Pinpoint the cell where the given text exists, returning its [x, y] midpoint coordinate. 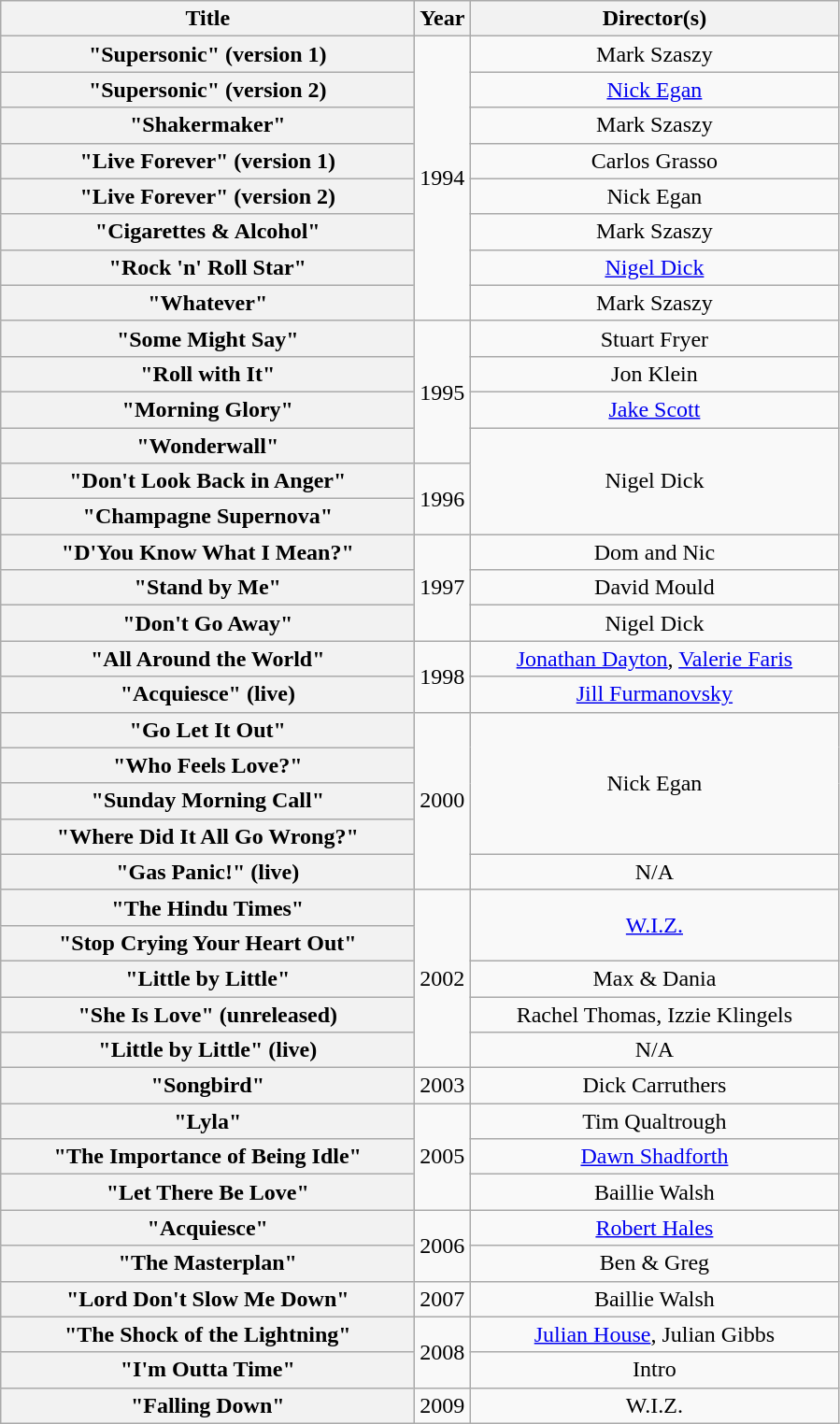
Dawn Shadforth [654, 1157]
"Little by Little" [207, 978]
"Live Forever" (version 2) [207, 196]
Julian House, Julian Gibbs [654, 1334]
"Let There Be Love" [207, 1192]
Carlos Grasso [654, 161]
Rachel Thomas, Izzie Klingels [654, 1014]
"The Importance of Being Idle" [207, 1157]
Intro [654, 1370]
Robert Hales [654, 1228]
2005 [443, 1157]
1995 [443, 392]
"Morning Glory" [207, 409]
Year [443, 19]
"Who Feels Love?" [207, 765]
Jonathan Dayton, Valerie Faris [654, 659]
Jill Furmanovsky [654, 694]
Tim Qualtrough [654, 1121]
"The Masterplan" [207, 1263]
"Some Might Say" [207, 338]
"Sunday Morning Call" [207, 801]
"Whatever" [207, 303]
"Stop Crying Your Heart Out" [207, 943]
2000 [443, 801]
"Roll with It" [207, 374]
"Gas Panic!" (live) [207, 872]
"The Shock of the Lightning" [207, 1334]
"Stand by Me" [207, 588]
"Lord Don't Slow Me Down" [207, 1299]
"Rock 'n' Roll Star" [207, 267]
"Don't Go Away" [207, 623]
"Don't Look Back in Anger" [207, 481]
"Songbird" [207, 1086]
2008 [443, 1352]
"D'You Know What I Mean?" [207, 552]
"Where Did It All Go Wrong?" [207, 836]
"Supersonic" (version 2) [207, 90]
"Wonderwall" [207, 446]
1996 [443, 499]
David Mould [654, 588]
2002 [443, 978]
"Go Let It Out" [207, 730]
1998 [443, 676]
"Acquiesce" [207, 1228]
Jake Scott [654, 409]
Jon Klein [654, 374]
Director(s) [654, 19]
2006 [443, 1246]
"Champagne Supernova" [207, 517]
1994 [443, 178]
"She Is Love" (unreleased) [207, 1014]
"Lyla" [207, 1121]
"I'm Outta Time" [207, 1370]
Dick Carruthers [654, 1086]
"Falling Down" [207, 1405]
"Live Forever" (version 1) [207, 161]
2009 [443, 1405]
1997 [443, 588]
2007 [443, 1299]
2003 [443, 1086]
"Little by Little" (live) [207, 1050]
"All Around the World" [207, 659]
"Supersonic" (version 1) [207, 54]
"Acquiesce" (live) [207, 694]
Max & Dania [654, 978]
Title [207, 19]
Dom and Nic [654, 552]
"The Hindu Times" [207, 907]
"Cigarettes & Alcohol" [207, 232]
Stuart Fryer [654, 338]
"Shakermaker" [207, 125]
Ben & Greg [654, 1263]
